Capture the cell that displays the provided text and extract its [x, y] central coordinate. 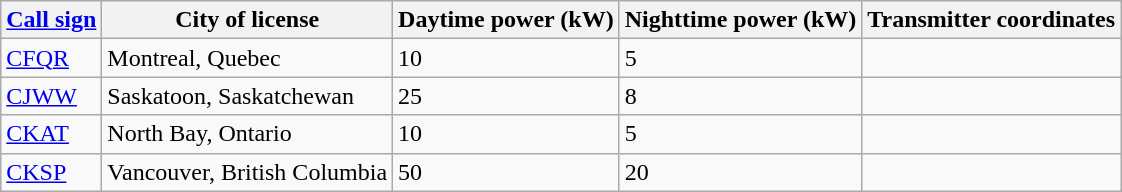
Montreal, Quebec [248, 58]
CJWW [52, 96]
Transmitter coordinates [992, 20]
50 [506, 172]
CKAT [52, 134]
Call sign [52, 20]
Daytime power (kW) [506, 20]
North Bay, Ontario [248, 134]
25 [506, 96]
8 [740, 96]
CFQR [52, 58]
Nighttime power (kW) [740, 20]
CKSP [52, 172]
20 [740, 172]
Vancouver, British Columbia [248, 172]
City of license [248, 20]
Saskatoon, Saskatchewan [248, 96]
